Find where the given text appears and provide that cell's center as [X, Y] coordinate. 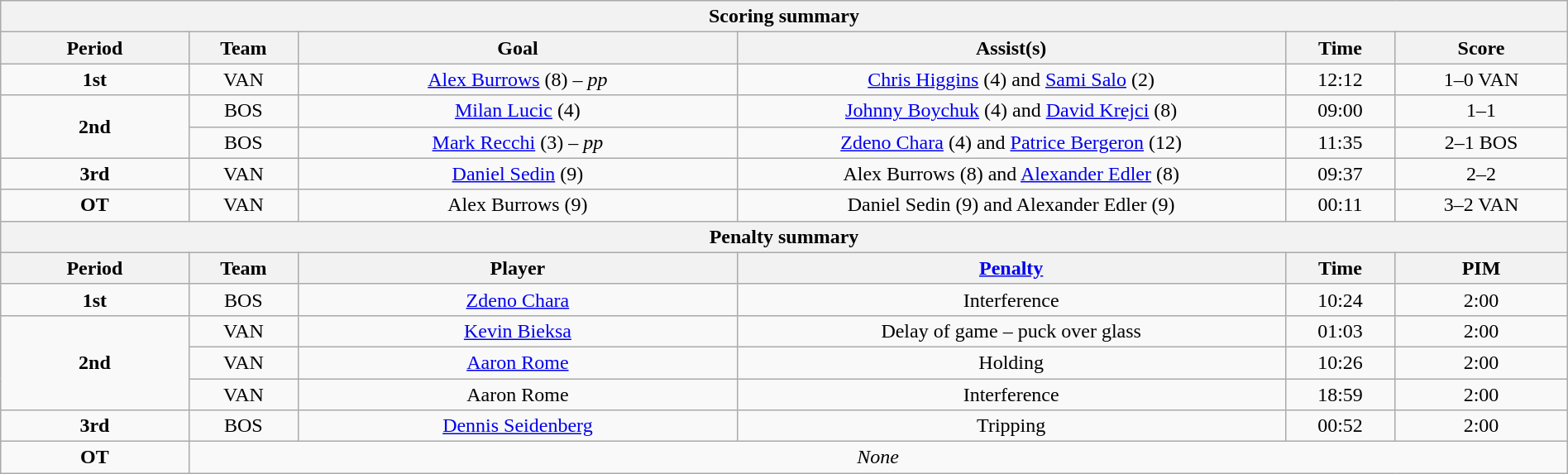
Milan Lucic (4) [518, 111]
Holding [1011, 362]
PIM [1481, 268]
09:00 [1340, 111]
Alex Burrows (9) [518, 205]
Daniel Sedin (9) and Alexander Edler (9) [1011, 205]
09:37 [1340, 174]
Kevin Bieksa [518, 331]
00:52 [1340, 426]
Assist(s) [1011, 48]
Daniel Sedin (9) [518, 174]
Chris Higgins (4) and Sami Salo (2) [1011, 79]
Scoring summary [784, 17]
3–2 VAN [1481, 205]
2–2 [1481, 174]
10:24 [1340, 299]
Alex Burrows (8) – pp [518, 79]
Player [518, 268]
01:03 [1340, 331]
11:35 [1340, 142]
12:12 [1340, 79]
00:11 [1340, 205]
Mark Recchi (3) – pp [518, 142]
2–1 BOS [1481, 142]
None [878, 457]
1–1 [1481, 111]
Penalty summary [784, 237]
Penalty [1011, 268]
Dennis Seidenberg [518, 426]
Score [1481, 48]
Johnny Boychuk (4) and David Krejci (8) [1011, 111]
10:26 [1340, 362]
Alex Burrows (8) and Alexander Edler (8) [1011, 174]
Zdeno Chara (4) and Patrice Bergeron (12) [1011, 142]
Zdeno Chara [518, 299]
18:59 [1340, 395]
Tripping [1011, 426]
1–0 VAN [1481, 79]
Delay of game – puck over glass [1011, 331]
Goal [518, 48]
